Locate the cell with the specified text and output its [x, y] center coordinate. 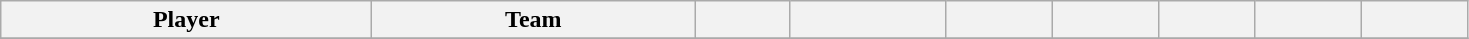
Team [534, 20]
Player [186, 20]
